Provide the (X, Y) coordinate of the cell's center where the given text is located.  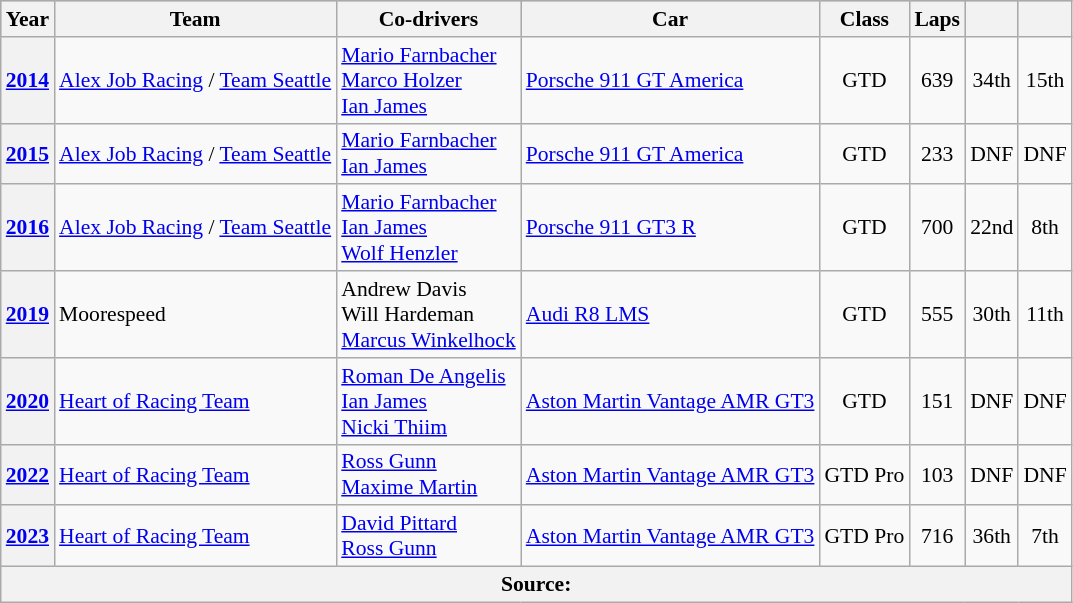
Source: (536, 585)
Car (670, 19)
Laps (937, 19)
Team (195, 19)
Co-drivers (428, 19)
7th (1044, 536)
22nd (992, 228)
8th (1044, 228)
Class (864, 19)
Ross Gunn Maxime Martin (428, 474)
716 (937, 536)
Mario Farnbacher Ian James Wolf Henzler (428, 228)
2016 (28, 228)
Mario Farnbacher Marco Holzer Ian James (428, 80)
11th (1044, 314)
Year (28, 19)
Moorespeed (195, 314)
2023 (28, 536)
151 (937, 402)
2015 (28, 154)
700 (937, 228)
Audi R8 LMS (670, 314)
2020 (28, 402)
David Pittard Ross Gunn (428, 536)
15th (1044, 80)
36th (992, 536)
Porsche 911 GT3 R (670, 228)
233 (937, 154)
555 (937, 314)
30th (992, 314)
2014 (28, 80)
Andrew Davis Will Hardeman Marcus Winkelhock (428, 314)
34th (992, 80)
Roman De Angelis Ian James Nicki Thiim (428, 402)
Mario Farnbacher Ian James (428, 154)
103 (937, 474)
639 (937, 80)
2019 (28, 314)
2022 (28, 474)
